Identify which cell holds the provided text, then report its (X, Y) central coordinate. 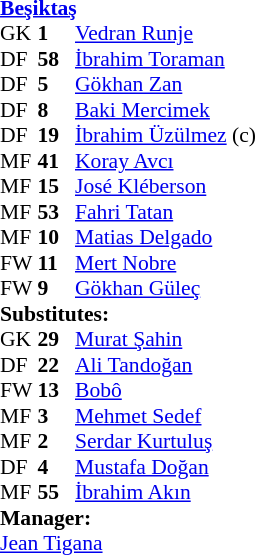
41 (57, 161)
4 (57, 467)
55 (57, 493)
2 (57, 441)
3 (57, 416)
5 (57, 85)
9 (57, 289)
53 (57, 212)
11 (57, 263)
29 (57, 339)
13 (57, 391)
1 (57, 33)
15 (57, 187)
10 (57, 237)
8 (57, 110)
19 (57, 135)
58 (57, 59)
22 (57, 365)
